Identify which cell holds the provided text, then report its (X, Y) central coordinate. 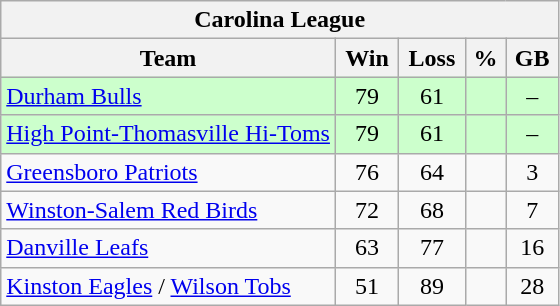
% (485, 58)
3 (532, 172)
89 (432, 286)
High Point-Thomasville Hi-Toms (168, 134)
7 (532, 210)
Danville Leafs (168, 248)
64 (432, 172)
28 (532, 286)
Team (168, 58)
Win (366, 58)
68 (432, 210)
16 (532, 248)
Durham Bulls (168, 96)
Kinston Eagles / Wilson Tobs (168, 286)
63 (366, 248)
77 (432, 248)
72 (366, 210)
76 (366, 172)
GB (532, 58)
51 (366, 286)
Greensboro Patriots (168, 172)
Loss (432, 58)
Winston-Salem Red Birds (168, 210)
Carolina League (280, 20)
